Extract the [x, y] coordinate from the center of the cell holding the provided text.  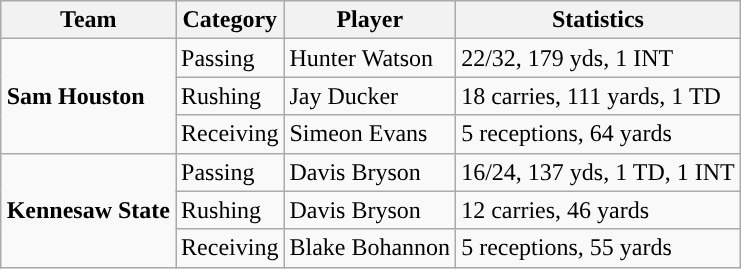
Blake Bohannon [370, 248]
22/32, 179 yds, 1 INT [598, 58]
Statistics [598, 20]
Sam Houston [88, 96]
12 carries, 46 yards [598, 210]
Jay Ducker [370, 96]
18 carries, 111 yards, 1 TD [598, 96]
Kennesaw State [88, 210]
16/24, 137 yds, 1 TD, 1 INT [598, 172]
Simeon Evans [370, 134]
Category [230, 20]
Player [370, 20]
5 receptions, 64 yards [598, 134]
Hunter Watson [370, 58]
5 receptions, 55 yards [598, 248]
Team [88, 20]
